Output the [x, y] coordinate of the center of the cell containing the given text.  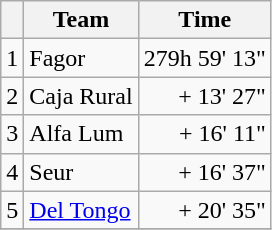
Fagor [81, 58]
Seur [81, 172]
Caja Rural [81, 96]
Team [81, 20]
3 [12, 134]
4 [12, 172]
+ 16' 37" [204, 172]
+ 13' 27" [204, 96]
279h 59' 13" [204, 58]
+ 20' 35" [204, 210]
Alfa Lum [81, 134]
Time [204, 20]
Del Tongo [81, 210]
+ 16' 11" [204, 134]
2 [12, 96]
1 [12, 58]
5 [12, 210]
